Scan for the cell matching the given text and deliver its (x, y) coordinate at center. 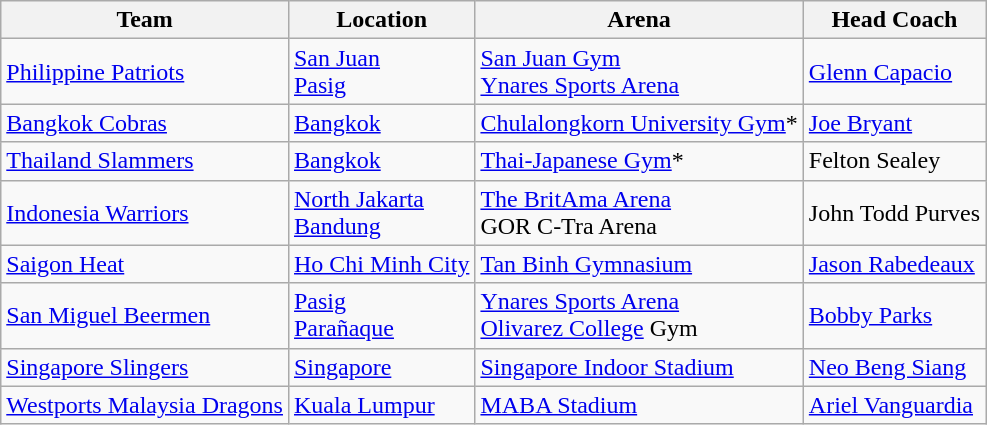
Jason Rabedeaux (894, 264)
Thai-Japanese Gym* (639, 161)
Ynares Sports ArenaOlivarez College Gym (639, 316)
San Juan GymYnares Sports Arena (639, 72)
Thailand Slammers (145, 161)
Ho Chi Minh City (381, 264)
Glenn Capacio (894, 72)
Philippine Patriots (145, 72)
Bobby Parks (894, 316)
Singapore Slingers (145, 367)
The BritAma ArenaGOR C-Tra Arena (639, 212)
PasigParañaque (381, 316)
Head Coach (894, 20)
Chulalongkorn University Gym* (639, 123)
Singapore Indoor Stadium (639, 367)
Ariel Vanguardia (894, 405)
MABA Stadium (639, 405)
Saigon Heat (145, 264)
Kuala Lumpur (381, 405)
Westports Malaysia Dragons (145, 405)
Location (381, 20)
Arena (639, 20)
Team (145, 20)
Indonesia Warriors (145, 212)
Neo Beng Siang (894, 367)
Bangkok Cobras (145, 123)
John Todd Purves (894, 212)
Joe Bryant (894, 123)
San Miguel Beermen (145, 316)
Felton Sealey (894, 161)
San JuanPasig (381, 72)
Tan Binh Gymnasium (639, 264)
Singapore (381, 367)
North JakartaBandung (381, 212)
